Output the [x, y] coordinate of the center of the cell containing the given text.  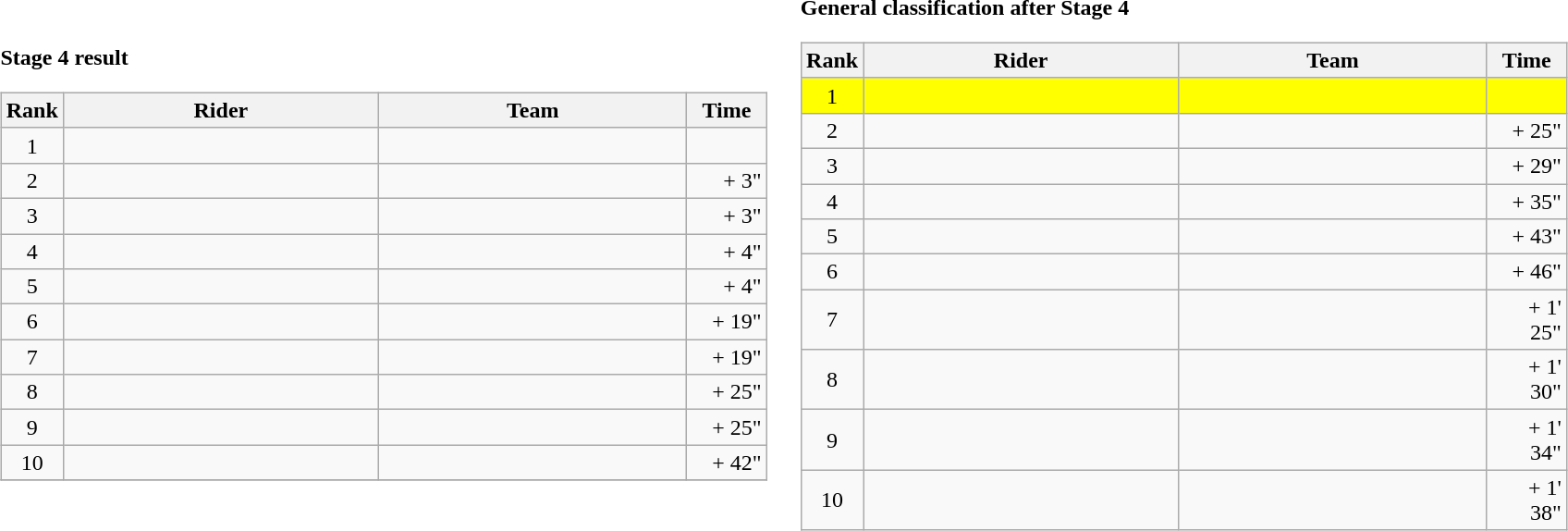
+ 42" [727, 463]
+ 1' 30" [1526, 379]
+ 46" [1526, 272]
+ 1' 38" [1526, 500]
+ 43" [1526, 237]
+ 35" [1526, 201]
+ 1' 25" [1526, 320]
+ 29" [1526, 166]
+ 1' 34" [1526, 440]
